Pinpoint the cell where the given text exists, returning its (X, Y) midpoint coordinate. 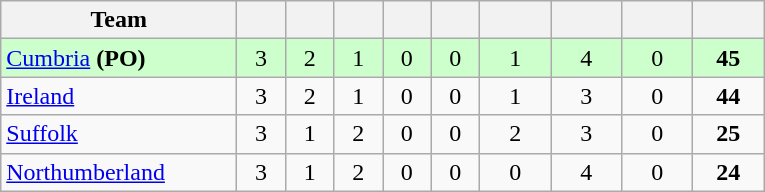
45 (728, 58)
24 (728, 172)
44 (728, 96)
Northumberland (119, 172)
Team (119, 20)
Cumbria (PO) (119, 58)
Ireland (119, 96)
Suffolk (119, 134)
25 (728, 134)
